Output the [X, Y] coordinate of the center of the cell containing the given text.  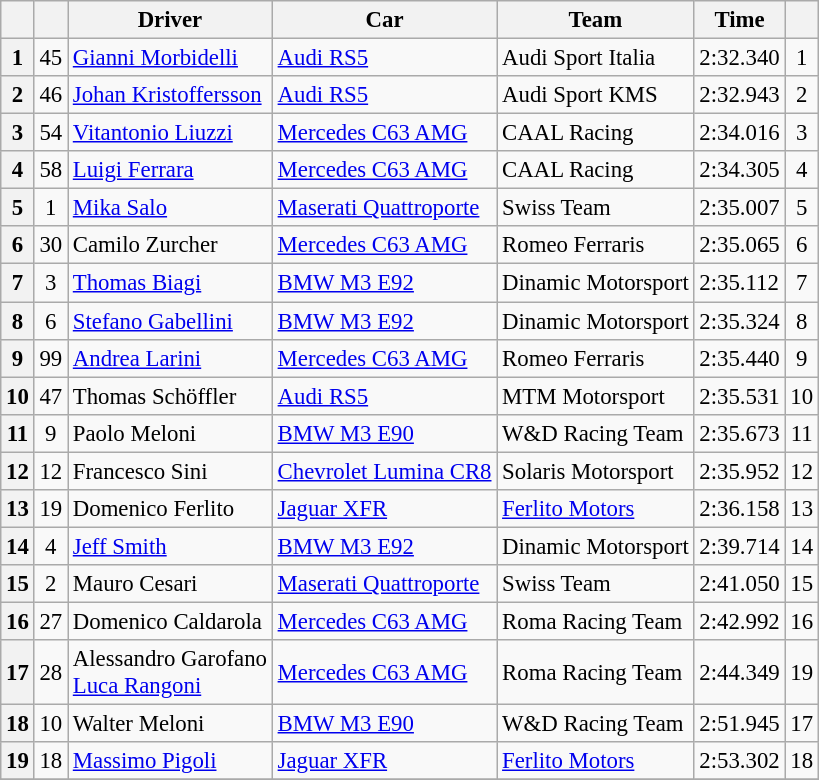
99 [50, 358]
54 [50, 133]
Massimo Pigoli [170, 761]
Jeff Smith [170, 546]
Driver [170, 20]
2:41.050 [740, 584]
2:51.945 [740, 724]
Paolo Meloni [170, 433]
Stefano Gabellini [170, 321]
Andrea Larini [170, 358]
2:32.943 [740, 95]
Audi Sport Italia [596, 58]
Solaris Motorsport [596, 471]
Mika Salo [170, 208]
2:42.992 [740, 621]
Johan Kristoffersson [170, 95]
2:53.302 [740, 761]
Thomas Biagi [170, 283]
Alessandro Garofano Luca Rangoni [170, 672]
2:35.007 [740, 208]
2:39.714 [740, 546]
30 [50, 245]
2:35.531 [740, 396]
Mauro Cesari [170, 584]
2:35.440 [740, 358]
47 [50, 396]
2:35.952 [740, 471]
Thomas Schöffler [170, 396]
2:34.016 [740, 133]
Walter Meloni [170, 724]
Vitantonio Liuzzi [170, 133]
Camilo Zurcher [170, 245]
58 [50, 170]
Domenico Caldarola [170, 621]
46 [50, 95]
2:35.324 [740, 321]
2:34.305 [740, 170]
2:44.349 [740, 672]
Car [384, 20]
Chevrolet Lumina CR8 [384, 471]
2:35.673 [740, 433]
Team [596, 20]
MTM Motorsport [596, 396]
Audi Sport KMS [596, 95]
2:35.065 [740, 245]
Time [740, 20]
2:35.112 [740, 283]
Domenico Ferlito [170, 509]
2:36.158 [740, 509]
28 [50, 672]
45 [50, 58]
Luigi Ferrara [170, 170]
Gianni Morbidelli [170, 58]
27 [50, 621]
Francesco Sini [170, 471]
2:32.340 [740, 58]
